Return (X, Y) of the center of cell containing provided text 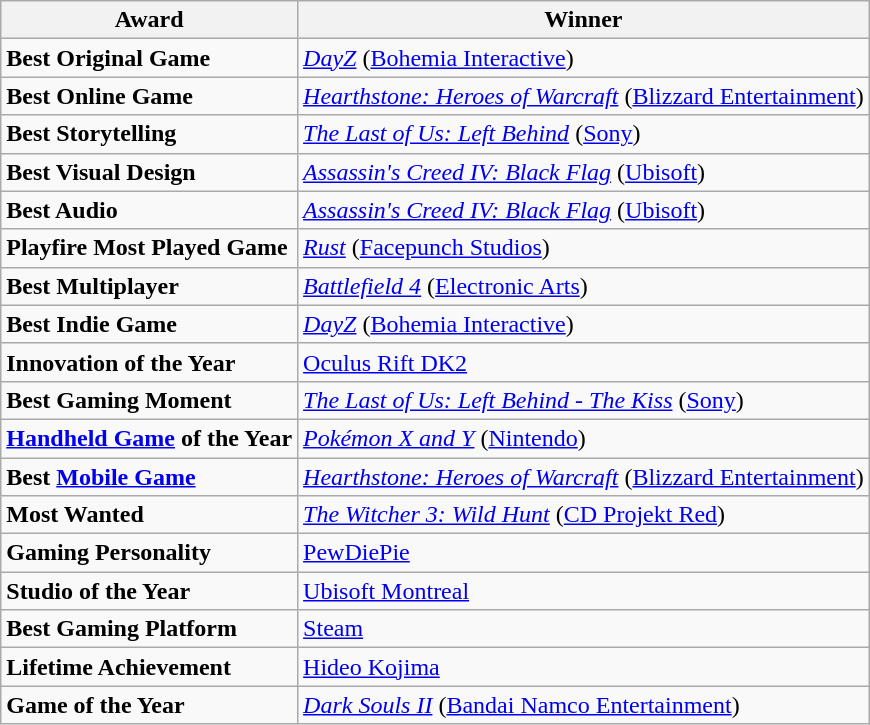
Lifetime Achievement (150, 667)
Pokémon X and Y (Nintendo) (584, 438)
Winner (584, 20)
PewDiePie (584, 553)
Steam (584, 629)
Gaming Personality (150, 553)
Oculus Rift DK2 (584, 362)
Best Original Game (150, 58)
Best Storytelling (150, 134)
The Last of Us: Left Behind (Sony) (584, 134)
Dark Souls II (Bandai Namco Entertainment) (584, 705)
Best Audio (150, 210)
Rust (Facepunch Studios) (584, 248)
Best Online Game (150, 96)
Hideo Kojima (584, 667)
Best Mobile Game (150, 477)
Innovation of the Year (150, 362)
Best Multiplayer (150, 286)
Most Wanted (150, 515)
Best Gaming Platform (150, 629)
Ubisoft Montreal (584, 591)
Best Visual Design (150, 172)
Studio of the Year (150, 591)
Best Indie Game (150, 324)
Playfire Most Played Game (150, 248)
Battlefield 4 (Electronic Arts) (584, 286)
The Witcher 3: Wild Hunt (CD Projekt Red) (584, 515)
Best Gaming Moment (150, 400)
The Last of Us: Left Behind - The Kiss (Sony) (584, 400)
Handheld Game of the Year (150, 438)
Award (150, 20)
Game of the Year (150, 705)
